Determine the (x, y) coordinate at the center of the cell enclosing the given text.  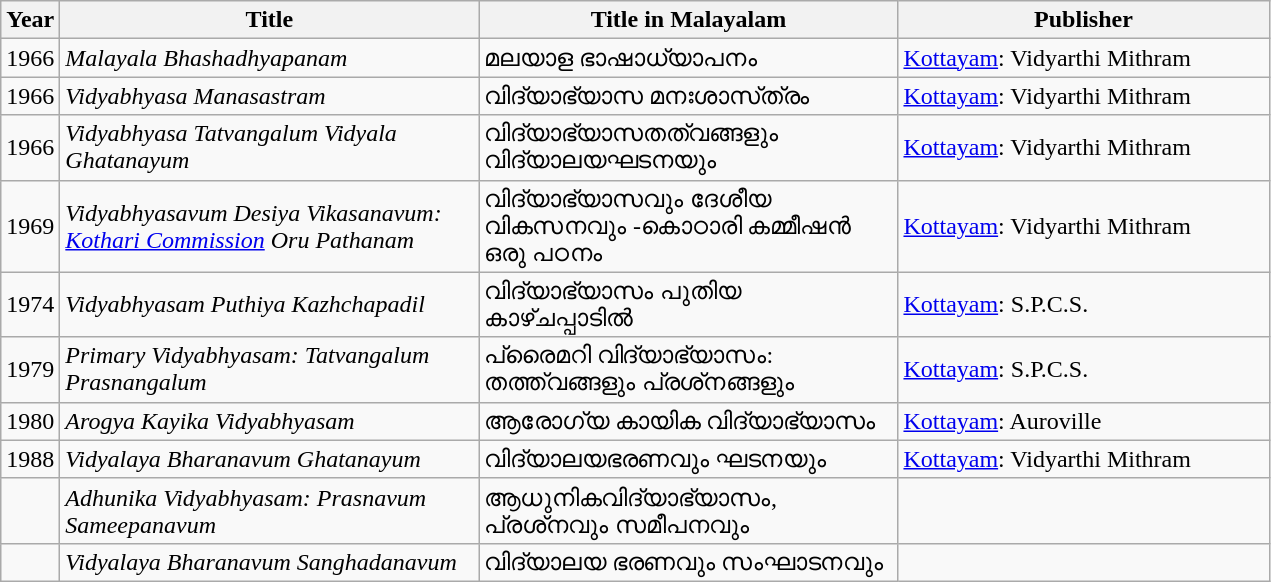
വിദ്യാഭ്യാസവും ദേശീയ വികസനവും -കൊഠാരി കമ്മീഷൻ ഒരു പഠനം (688, 226)
Arogya Kayika Vidyabhyasam (270, 421)
1988 (30, 459)
Vidyabhyasa Tatvangalum Vidyala Ghatanayum (270, 148)
Year (30, 20)
വിദ്യാലയ ഭരണവും സംഘാടനവും (688, 562)
മലയാള ഭാഷാധ്യാപനം (688, 58)
വിദ്യാലയഭരണവും ഘടനയും (688, 459)
ആരോഗ്യ കായിക വിദ്യാഭ്യാസം (688, 421)
1979 (30, 370)
ആധുനികവിദ്യാഭ്യാസം, പ്രശ്‌നവും സമീപനവും (688, 510)
1974 (30, 304)
Vidyalaya Bharanavum Ghatanayum (270, 459)
1969 (30, 226)
Vidyabhyasam Puthiya Kazhchapadil (270, 304)
വിദ്യാഭ്യാസതത്വങ്ങളും വിദ്യാലയഘടനയും (688, 148)
വിദ്യാഭ്യാസം പുതിയ കാഴ്‌ചപ്പാടിൽ (688, 304)
Title in Malayalam (688, 20)
Adhunika Vidyabhyasam: Prasnavum Sameepanavum (270, 510)
വിദ്യാഭ്യാസ മനഃശാസ്‌ത്രം (688, 96)
Kottayam: Auroville (1084, 421)
Title (270, 20)
Primary Vidyabhyasam: Tatvangalum Prasnangalum (270, 370)
Malayala Bhashadhyapanam (270, 58)
പ്രൈമറി വിദ്യാഭ്യാസം: തത്ത്വങ്ങളും പ്രശ്‌നങ്ങളും (688, 370)
1980 (30, 421)
Publisher (1084, 20)
Vidyabhyasavum Desiya Vikasanavum: Kothari Commission Oru Pathanam (270, 226)
Vidyalaya Bharanavum Sanghadanavum (270, 562)
Vidyabhyasa Manasastram (270, 96)
